Pinpoint the cell where the given text exists, returning its [X, Y] midpoint coordinate. 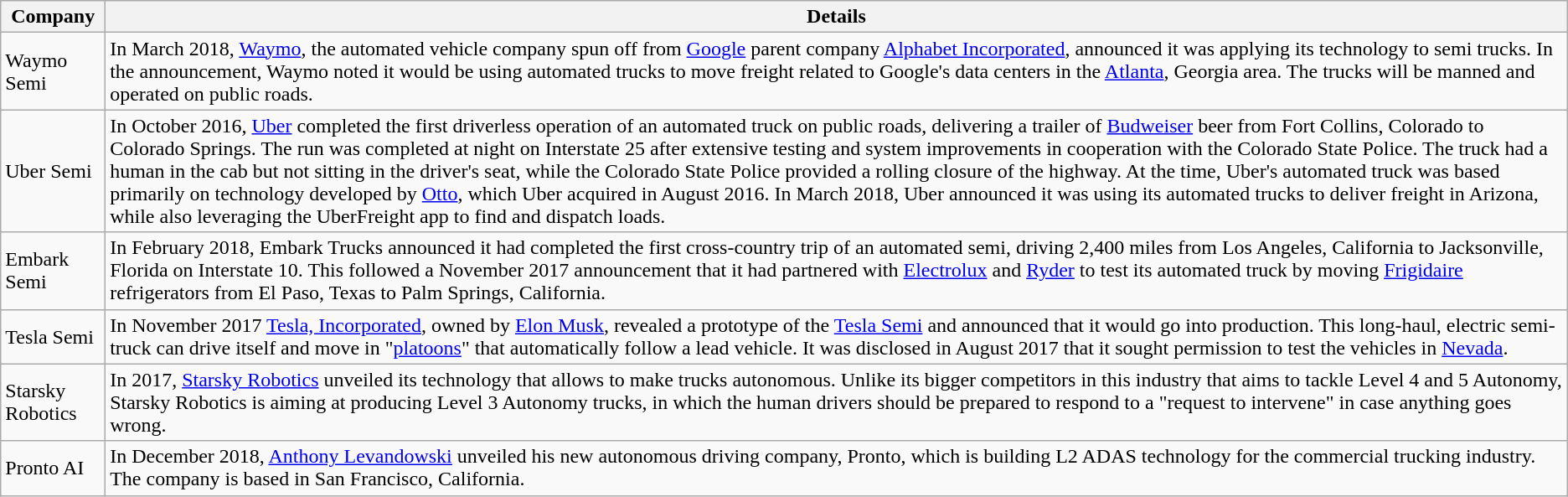
Company [54, 17]
Waymo Semi [54, 71]
Uber Semi [54, 171]
Starsky Robotics [54, 402]
Pronto AI [54, 468]
Embark Semi [54, 271]
Details [837, 17]
Tesla Semi [54, 337]
